From the cell containing the given text, extract its center point as [X, Y] coordinate. 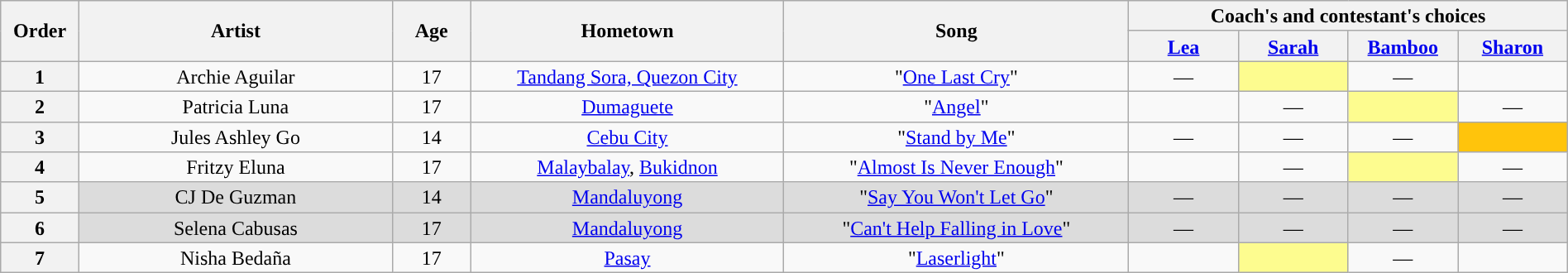
Fritzy Eluna [235, 167]
"Laserlight" [956, 258]
7 [40, 258]
Malaybalay, Bukidnon [627, 167]
CJ De Guzman [235, 197]
Sarah [1293, 46]
Song [956, 31]
4 [40, 167]
"Almost Is Never Enough" [956, 167]
Archie Aguilar [235, 76]
"Say You Won't Let Go" [956, 197]
Cebu City [627, 137]
Selena Cabusas [235, 228]
"One Last Cry" [956, 76]
"Angel" [956, 106]
"Stand by Me" [956, 137]
Jules Ashley Go [235, 137]
Lea [1184, 46]
2 [40, 106]
Dumaguete [627, 106]
Sharon [1513, 46]
3 [40, 137]
6 [40, 228]
"Can't Help Falling in Love" [956, 228]
Artist [235, 31]
Patricia Luna [235, 106]
Bamboo [1403, 46]
Order [40, 31]
Coach's and contestant's choices [1348, 17]
Pasay [627, 258]
5 [40, 197]
Hometown [627, 31]
1 [40, 76]
Tandang Sora, Quezon City [627, 76]
Nisha Bedaña [235, 258]
Age [432, 31]
